Search for the cell housing the specified text and yield its (X, Y) center coordinate. 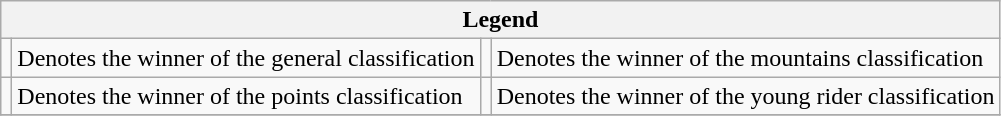
Denotes the winner of the young rider classification (746, 96)
Denotes the winner of the points classification (246, 96)
Denotes the winner of the general classification (246, 58)
Denotes the winner of the mountains classification (746, 58)
Legend (500, 20)
